Extract the (x, y) coordinate from the center of the cell holding the provided text.  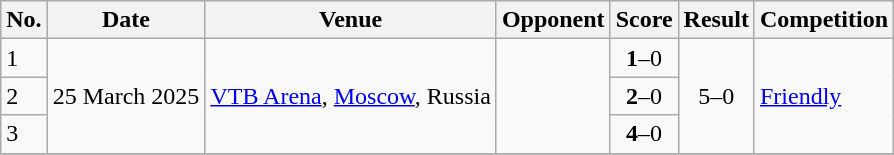
1 (24, 58)
Competition (824, 20)
4–0 (644, 134)
2 (24, 96)
Venue (350, 20)
25 March 2025 (126, 96)
Result (716, 20)
Friendly (824, 96)
Date (126, 20)
VTB Arena, Moscow, Russia (350, 96)
2–0 (644, 96)
Score (644, 20)
5–0 (716, 96)
1–0 (644, 58)
3 (24, 134)
No. (24, 20)
Opponent (553, 20)
